Extract the [X, Y] coordinate from the center of the cell holding the provided text.  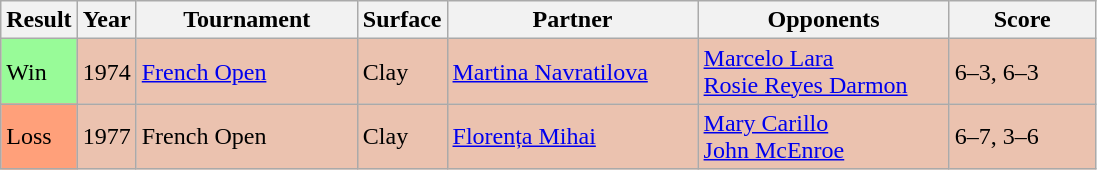
Mary Carillo John McEnroe [824, 136]
Score [1022, 20]
Tournament [246, 20]
6–3, 6–3 [1022, 72]
1977 [106, 136]
Surface [402, 20]
Loss [39, 136]
Opponents [824, 20]
1974 [106, 72]
6–7, 3–6 [1022, 136]
Win [39, 72]
Marcelo Lara Rosie Reyes Darmon [824, 72]
Partner [572, 20]
Florența Mihai [572, 136]
Result [39, 20]
Martina Navratilova [572, 72]
Year [106, 20]
